From the cell containing the given text, extract its center point as [X, Y] coordinate. 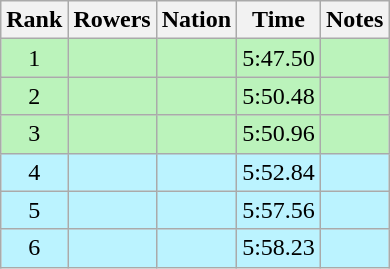
5:50.96 [279, 134]
2 [34, 96]
Nation [196, 20]
4 [34, 172]
5:58.23 [279, 248]
5 [34, 210]
1 [34, 58]
5:52.84 [279, 172]
5:47.50 [279, 58]
5:57.56 [279, 210]
Time [279, 20]
3 [34, 134]
Notes [354, 20]
Rank [34, 20]
Rowers [112, 20]
5:50.48 [279, 96]
6 [34, 248]
